Find where the given text appears and provide that cell's center as [x, y] coordinate. 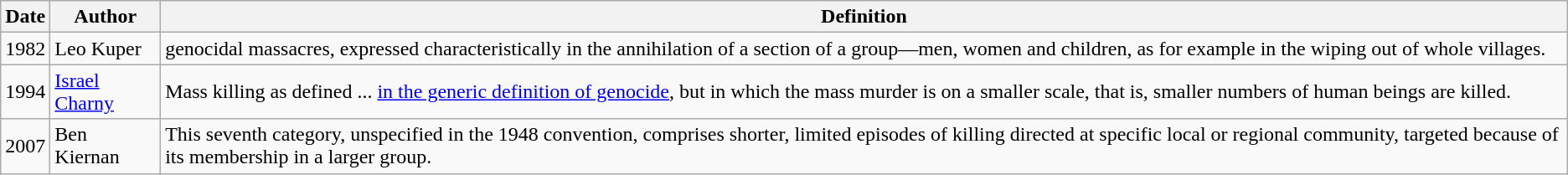
1982 [25, 49]
1994 [25, 92]
Definition [864, 17]
Date [25, 17]
2007 [25, 146]
Author [106, 17]
Ben Kiernan [106, 146]
Leo Kuper [106, 49]
Israel Charny [106, 92]
